Identify which cell holds the provided text, then report its (X, Y) central coordinate. 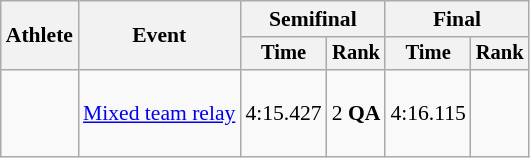
Athlete (40, 36)
Event (159, 36)
4:15.427 (283, 114)
2 QA (356, 114)
Final (456, 19)
Semifinal (312, 19)
Mixed team relay (159, 114)
4:16.115 (428, 114)
